Return (X, Y) of the center of cell containing provided text 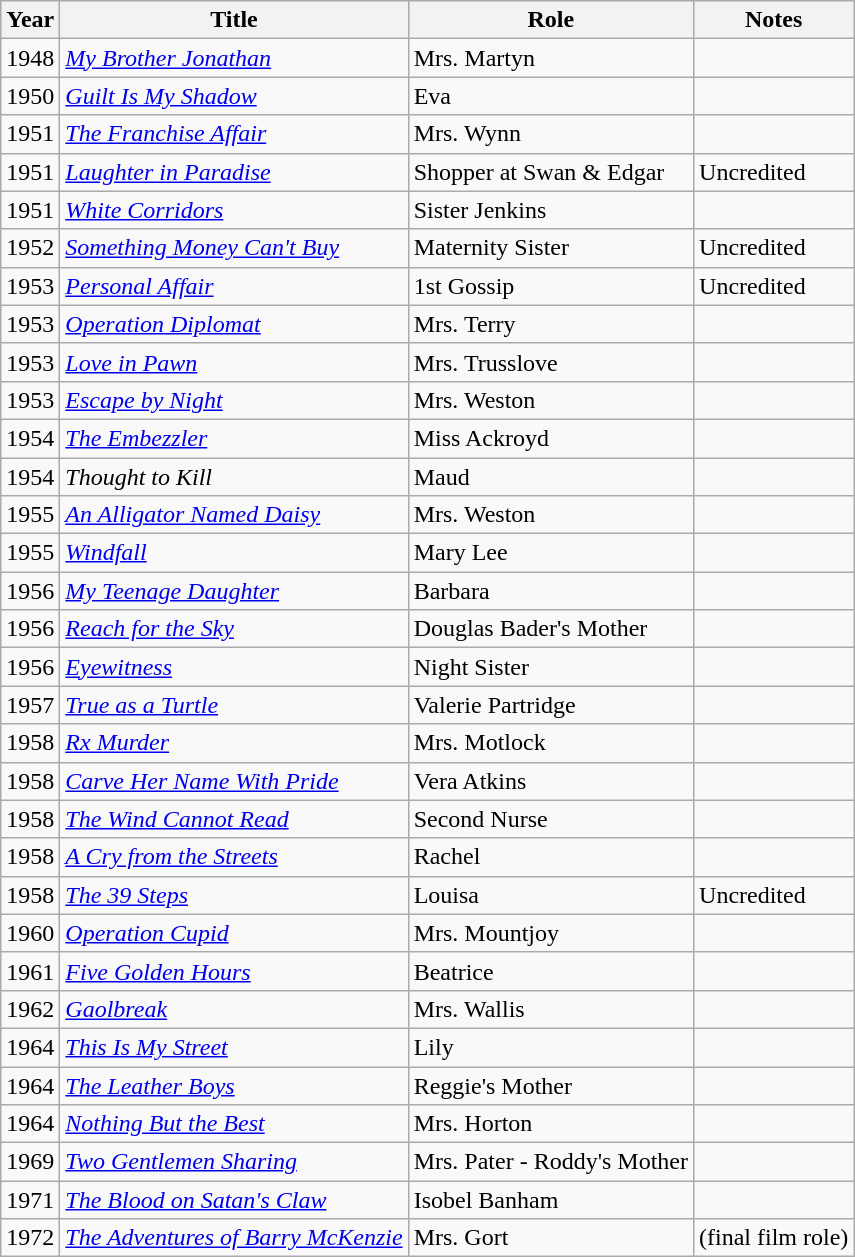
The 39 Steps (234, 895)
Shopper at Swan & Edgar (550, 172)
Eva (550, 96)
Role (550, 20)
Douglas Bader's Mother (550, 629)
Title (234, 20)
An Alligator Named Daisy (234, 515)
1957 (30, 705)
1st Gossip (550, 286)
Mrs. Pater - Roddy's Mother (550, 1162)
Reach for the Sky (234, 629)
Rachel (550, 857)
Eyewitness (234, 667)
Mary Lee (550, 553)
Reggie's Mother (550, 1085)
Escape by Night (234, 400)
Mrs. Motlock (550, 743)
Maternity Sister (550, 248)
Beatrice (550, 971)
Isobel Banham (550, 1200)
Year (30, 20)
Vera Atkins (550, 781)
1960 (30, 933)
Louisa (550, 895)
White Corridors (234, 210)
Rx Murder (234, 743)
Mrs. Horton (550, 1124)
1952 (30, 248)
Nothing But the Best (234, 1124)
Thought to Kill (234, 477)
Personal Affair (234, 286)
My Brother Jonathan (234, 58)
Mrs. Wynn (550, 134)
Love in Pawn (234, 362)
Barbara (550, 591)
1962 (30, 1009)
(final film role) (774, 1238)
Mrs. Martyn (550, 58)
Mrs. Mountjoy (550, 933)
Lily (550, 1047)
The Leather Boys (234, 1085)
Something Money Can't Buy (234, 248)
The Blood on Satan's Claw (234, 1200)
Laughter in Paradise (234, 172)
Carve Her Name With Pride (234, 781)
The Adventures of Barry McKenzie (234, 1238)
Mrs. Trusslove (550, 362)
The Embezzler (234, 438)
This Is My Street (234, 1047)
Operation Cupid (234, 933)
Sister Jenkins (550, 210)
1950 (30, 96)
Two Gentlemen Sharing (234, 1162)
Miss Ackroyd (550, 438)
The Franchise Affair (234, 134)
1948 (30, 58)
Maud (550, 477)
1969 (30, 1162)
Mrs. Wallis (550, 1009)
Notes (774, 20)
Second Nurse (550, 819)
1972 (30, 1238)
The Wind Cannot Read (234, 819)
Mrs. Terry (550, 324)
Windfall (234, 553)
1961 (30, 971)
Mrs. Gort (550, 1238)
True as a Turtle (234, 705)
Five Golden Hours (234, 971)
Valerie Partridge (550, 705)
1971 (30, 1200)
Operation Diplomat (234, 324)
Guilt Is My Shadow (234, 96)
Gaolbreak (234, 1009)
Night Sister (550, 667)
My Teenage Daughter (234, 591)
A Cry from the Streets (234, 857)
